Determine the (x, y) coordinate at the center of the cell enclosing the given text.  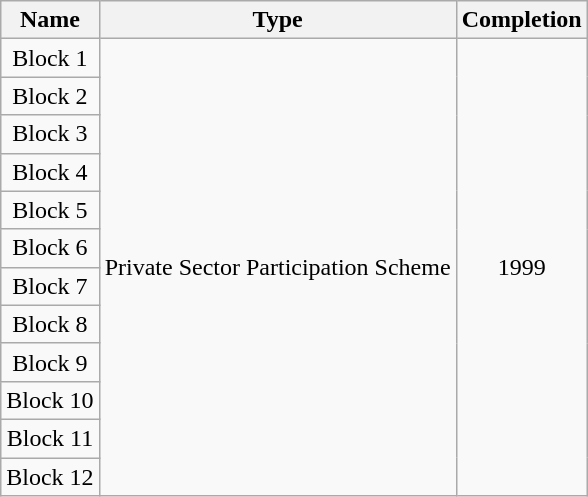
Private Sector Participation Scheme (278, 268)
Block 11 (50, 438)
Block 2 (50, 96)
Block 7 (50, 286)
Block 3 (50, 134)
1999 (522, 268)
Block 4 (50, 172)
Block 10 (50, 400)
Block 8 (50, 324)
Type (278, 20)
Completion (522, 20)
Name (50, 20)
Block 1 (50, 58)
Block 6 (50, 248)
Block 9 (50, 362)
Block 12 (50, 477)
Block 5 (50, 210)
